Identify which cell holds the provided text, then report its (X, Y) central coordinate. 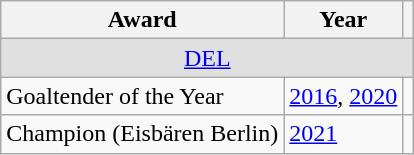
Award (142, 20)
2021 (344, 134)
2016, 2020 (344, 96)
Year (344, 20)
Champion (Eisbären Berlin) (142, 134)
Goaltender of the Year (142, 96)
DEL (208, 58)
